Pinpoint the cell where the given text exists, returning its [x, y] midpoint coordinate. 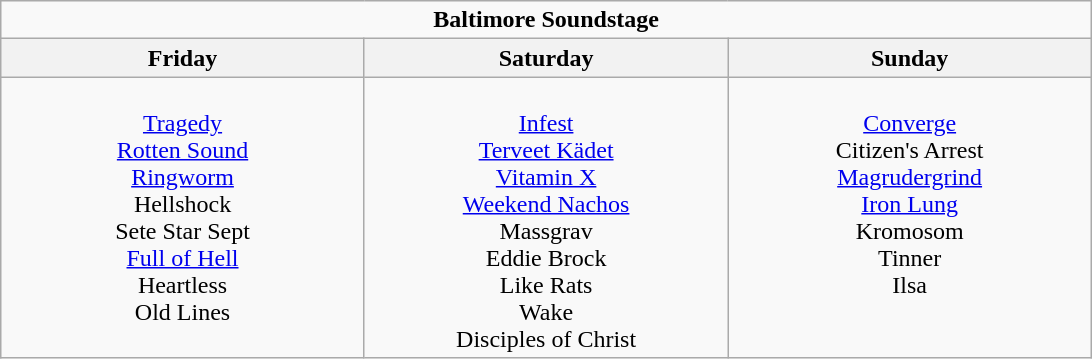
Friday [183, 58]
Sunday [910, 58]
Infest Terveet Kädet Vitamin X Weekend Nachos Massgrav Eddie Brock Like Rats Wake Disciples of Christ [546, 218]
Converge Citizen's Arrest Magrudergrind Iron Lung Kromosom Tinner Ilsa [910, 218]
Saturday [546, 58]
Tragedy Rotten Sound Ringworm Hellshock Sete Star Sept Full of Hell Heartless Old Lines [183, 218]
Baltimore Soundstage [546, 20]
